Detect which cell encompasses the target text, then output its [X, Y] center coordinate. 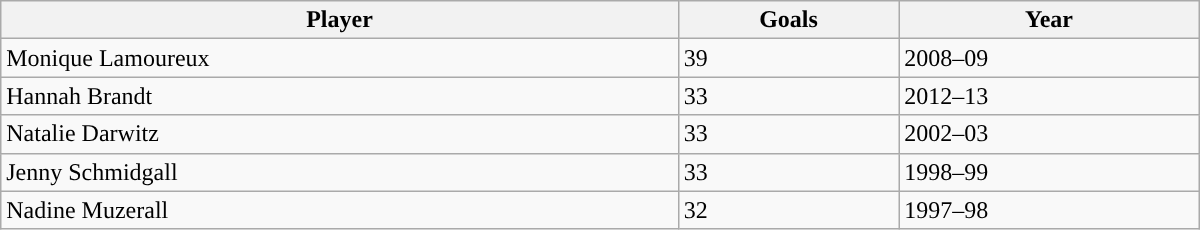
Hannah Brandt [340, 96]
32 [788, 210]
Jenny Schmidgall [340, 172]
Player [340, 20]
39 [788, 58]
1997–98 [1049, 210]
Monique Lamoureux [340, 58]
Goals [788, 20]
Nadine Muzerall [340, 210]
Year [1049, 20]
2012–13 [1049, 96]
2002–03 [1049, 134]
2008–09 [1049, 58]
Natalie Darwitz [340, 134]
1998–99 [1049, 172]
